Return (X, Y) of the center of cell containing provided text 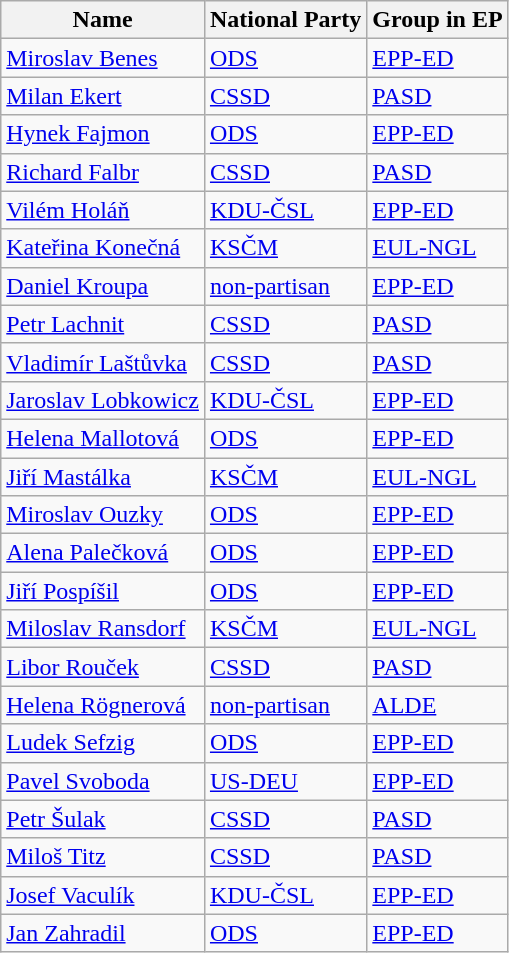
Kateřina Konečná (103, 248)
ALDE (438, 705)
Josef Vaculík (103, 895)
Miroslav Benes (103, 58)
Helena Rögnerová (103, 705)
Petr Lachnit (103, 324)
Miloš Titz (103, 857)
Jiří Mastálka (103, 477)
Group in EP (438, 20)
Jan Zahradil (103, 933)
US-DEU (285, 781)
Jaroslav Lobkowicz (103, 400)
Vladimír Laštůvka (103, 362)
Helena Mallotová (103, 438)
Vilém Holáň (103, 210)
Petr Šulak (103, 819)
Alena Palečková (103, 553)
Jiří Pospíšil (103, 591)
National Party (285, 20)
Hynek Fajmon (103, 134)
Miroslav Ouzky (103, 515)
Pavel Svoboda (103, 781)
Libor Rouček (103, 667)
Name (103, 20)
Ludek Sefzig (103, 743)
Miloslav Ransdorf (103, 629)
Milan Ekert (103, 96)
Daniel Kroupa (103, 286)
Richard Falbr (103, 172)
